Determine the (X, Y) coordinate at the center of the cell enclosing the given text.  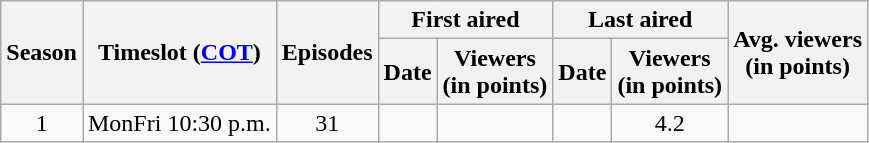
First aired (466, 20)
1 (42, 123)
4.2 (670, 123)
Timeslot (COT) (179, 52)
Season (42, 52)
Avg. viewers(in points) (798, 52)
Last aired (640, 20)
MonFri 10:30 p.m. (179, 123)
31 (327, 123)
Episodes (327, 52)
